Locate the cell with the specified text and output its (x, y) center coordinate. 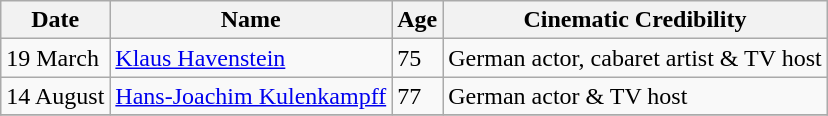
Age (418, 20)
German actor & TV host (635, 96)
Date (56, 20)
19 March (56, 58)
Cinematic Credibility (635, 20)
German actor, cabaret artist & TV host (635, 58)
Hans-Joachim Kulenkampff (251, 96)
Klaus Havenstein (251, 58)
14 August (56, 96)
Name (251, 20)
77 (418, 96)
75 (418, 58)
